Identify which cell holds the provided text, then report its (X, Y) central coordinate. 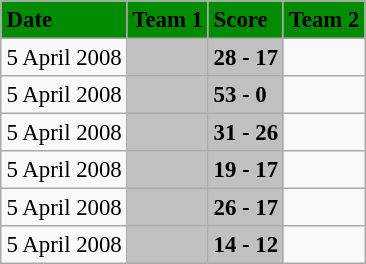
Score (246, 20)
19 - 17 (246, 170)
14 - 12 (246, 245)
Team 1 (168, 20)
Team 2 (324, 20)
Date (64, 20)
31 - 26 (246, 133)
53 - 0 (246, 95)
28 - 17 (246, 57)
26 - 17 (246, 208)
